Return the [X, Y] coordinate for the center point of the cell that contains the specified text.  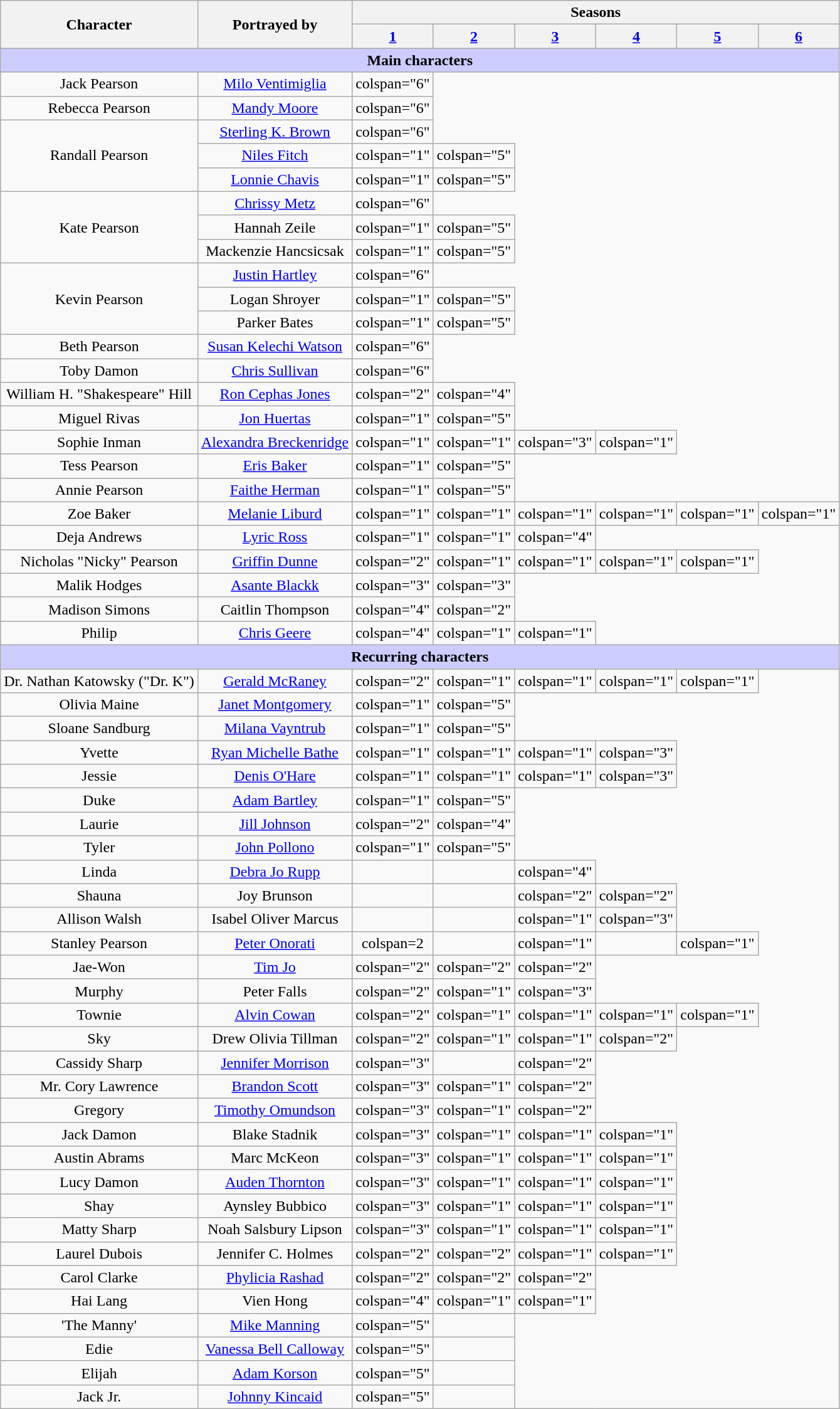
Miguel Rivas [99, 418]
Mandy Moore [275, 108]
Kate Pearson [99, 227]
Jennifer Morrison [275, 1063]
Annie Pearson [99, 490]
Sloane Sandburg [99, 729]
Johnny Kincaid [275, 1396]
Elijah [99, 1373]
Gerald McRaney [275, 680]
Deja Andrews [99, 537]
Janet Montgomery [275, 705]
Rebecca Pearson [99, 108]
Isabel Oliver Marcus [275, 919]
Olivia Maine [99, 705]
Sky [99, 1038]
Auden Thornton [275, 1182]
Jessie [99, 776]
Jack Jr. [99, 1396]
Sophie Inman [99, 442]
Milana Vayntrub [275, 729]
Chrissy Metz [275, 203]
Blake Stadnik [275, 1134]
Matty Sharp [99, 1230]
Shay [99, 1206]
Justin Hartley [275, 275]
Timothy Omundson [275, 1111]
Mike Manning [275, 1325]
Denis O'Hare [275, 776]
Randall Pearson [99, 156]
Stanley Pearson [99, 943]
Beth Pearson [99, 347]
Hai Lang [99, 1301]
3 [555, 36]
Character [99, 24]
colspan=2 [393, 943]
Faithe Herman [275, 490]
Laurel Dubois [99, 1253]
Adam Bartley [275, 800]
1 [393, 36]
Peter Onorati [275, 943]
Chris Sullivan [275, 371]
Aynsley Bubbico [275, 1206]
4 [636, 36]
Dr. Nathan Katowsky ("Dr. K") [99, 680]
Kevin Pearson [99, 298]
Debra Jo Rupp [275, 872]
2 [474, 36]
Adam Korson [275, 1373]
Duke [99, 800]
Marc McKeon [275, 1158]
Mackenzie Hancsicsak [275, 251]
Caitlin Thompson [275, 609]
Malik Hodges [99, 585]
Recurring characters [420, 657]
Allison Walsh [99, 919]
Joy Brunson [275, 895]
Alexandra Breckenridge [275, 442]
Murphy [99, 991]
Lucy Damon [99, 1182]
'The Manny' [99, 1325]
Linda [99, 872]
Austin Abrams [99, 1158]
Niles Fitch [275, 156]
Alvin Cowan [275, 1015]
Nicholas "Nicky" Pearson [99, 561]
Peter Falls [275, 991]
Hannah Zeile [275, 227]
Jon Huertas [275, 418]
Melanie Liburd [275, 514]
Gregory [99, 1111]
Vien Hong [275, 1301]
Seasons [596, 13]
Griffin Dunne [275, 561]
William H. "Shakespeare" Hill [99, 394]
Townie [99, 1015]
Lyric Ross [275, 537]
Tyler [99, 848]
Logan Shroyer [275, 299]
Noah Salsbury Lipson [275, 1230]
Mr. Cory Lawrence [99, 1087]
Chris Geere [275, 633]
Shauna [99, 895]
Brandon Scott [275, 1087]
Portrayed by [275, 24]
Philip [99, 633]
Yvette [99, 752]
6 [799, 36]
Asante Blackk [275, 585]
Laurie [99, 824]
Edie [99, 1349]
Jack Pearson [99, 84]
Phylicia Rashad [275, 1277]
Jennifer C. Holmes [275, 1253]
Jae-Won [99, 967]
Ron Cephas Jones [275, 394]
John Pollono [275, 848]
Tim Jo [275, 967]
Carol Clarke [99, 1277]
Sterling K. Brown [275, 132]
Jack Damon [99, 1134]
Parker Bates [275, 323]
Vanessa Bell Calloway [275, 1349]
Main characters [420, 60]
Madison Simons [99, 609]
Zoe Baker [99, 514]
Tess Pearson [99, 466]
Jill Johnson [275, 824]
Lonnie Chavis [275, 179]
Toby Damon [99, 371]
Ryan Michelle Bathe [275, 752]
Eris Baker [275, 466]
5 [718, 36]
Drew Olivia Tillman [275, 1038]
Cassidy Sharp [99, 1063]
Susan Kelechi Watson [275, 347]
Milo Ventimiglia [275, 84]
